Return [X, Y] of the center of cell containing provided text 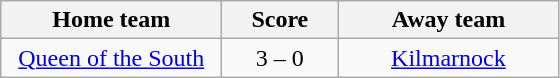
3 – 0 [280, 58]
Away team [448, 20]
Home team [112, 20]
Kilmarnock [448, 58]
Queen of the South [112, 58]
Score [280, 20]
